Output the [X, Y] coordinate of the center of the cell containing the given text.  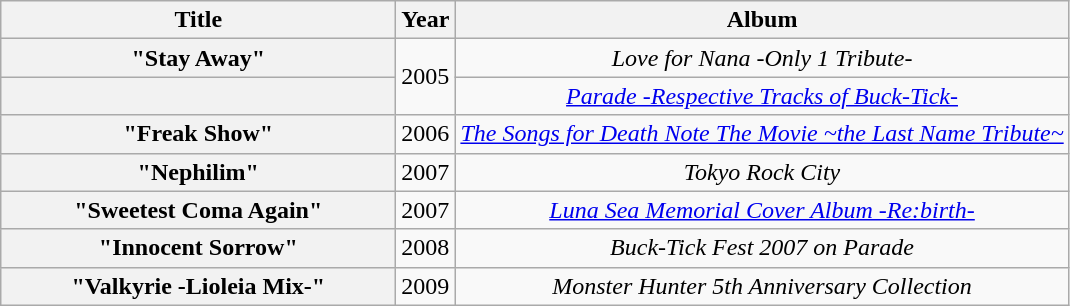
"Nephilim" [198, 172]
"Valkyrie -Lioleia Mix-" [198, 286]
Luna Sea Memorial Cover Album -Re:birth- [762, 210]
Monster Hunter 5th Anniversary Collection [762, 286]
2005 [426, 77]
Parade -Respective Tracks of Buck-Tick- [762, 96]
2008 [426, 248]
"Freak Show" [198, 134]
2009 [426, 286]
Album [762, 20]
The Songs for Death Note The Movie ~the Last Name Tribute~ [762, 134]
2006 [426, 134]
Year [426, 20]
"Stay Away" [198, 58]
Love for Nana -Only 1 Tribute- [762, 58]
Tokyo Rock City [762, 172]
"Innocent Sorrow" [198, 248]
Title [198, 20]
"Sweetest Coma Again" [198, 210]
Buck-Tick Fest 2007 on Parade [762, 248]
